Locate the cell with the specified text and output its (x, y) center coordinate. 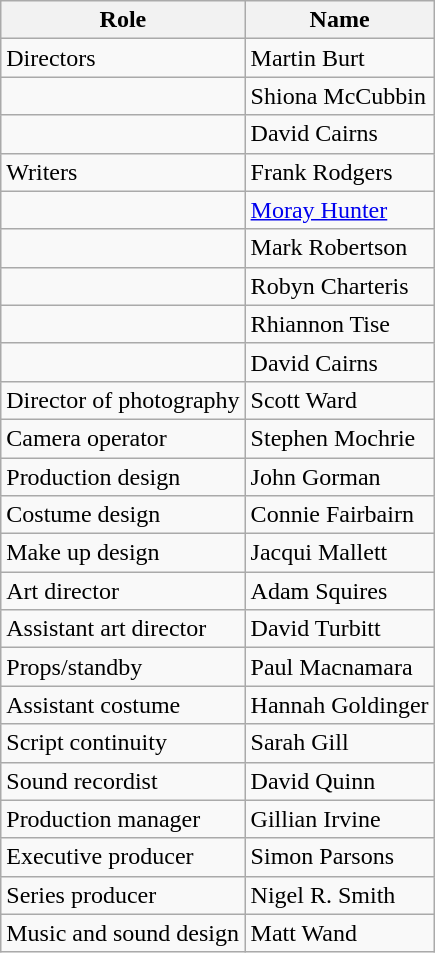
Connie Fairbairn (340, 515)
Moray Hunter (340, 210)
Assistant costume (123, 705)
Assistant art director (123, 629)
Frank Rodgers (340, 172)
Executive producer (123, 857)
Jacqui Mallett (340, 553)
Stephen Mochrie (340, 438)
Martin Burt (340, 58)
Sound recordist (123, 781)
David Turbitt (340, 629)
Role (123, 20)
Make up design (123, 553)
Paul Macnamara (340, 667)
Rhiannon Tise (340, 324)
Shiona McCubbin (340, 96)
Adam Squires (340, 591)
Simon Parsons (340, 857)
Series producer (123, 895)
Sarah Gill (340, 743)
Art director (123, 591)
Music and sound design (123, 933)
Director of photography (123, 400)
Production manager (123, 819)
John Gorman (340, 477)
Directors (123, 58)
Robyn Charteris (340, 286)
Gillian Irvine (340, 819)
Script continuity (123, 743)
David Quinn (340, 781)
Hannah Goldinger (340, 705)
Costume design (123, 515)
Scott Ward (340, 400)
Writers (123, 172)
Name (340, 20)
Mark Robertson (340, 248)
Production design (123, 477)
Matt Wand (340, 933)
Nigel R. Smith (340, 895)
Props/standby (123, 667)
Camera operator (123, 438)
